From the cell containing the given text, extract its center point as (x, y) coordinate. 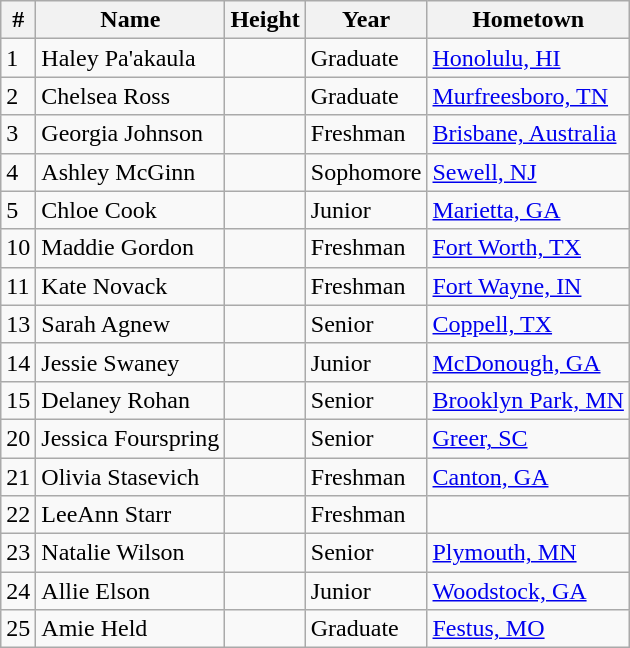
LeeAnn Starr (130, 515)
Year (366, 20)
Ashley McGinn (130, 172)
15 (18, 400)
1 (18, 58)
Fort Wayne, IN (528, 286)
22 (18, 515)
25 (18, 629)
Hometown (528, 20)
Sewell, NJ (528, 172)
Height (265, 20)
23 (18, 553)
3 (18, 134)
Jessie Swaney (130, 362)
2 (18, 96)
24 (18, 591)
Greer, SC (528, 438)
Haley Pa'akaula (130, 58)
# (18, 20)
20 (18, 438)
Name (130, 20)
Plymouth, MN (528, 553)
Olivia Stasevich (130, 477)
Honolulu, HI (528, 58)
Murfreesboro, TN (528, 96)
11 (18, 286)
5 (18, 210)
Brisbane, Australia (528, 134)
Allie Elson (130, 591)
Maddie Gordon (130, 248)
Woodstock, GA (528, 591)
Chelsea Ross (130, 96)
Chloe Cook (130, 210)
Marietta, GA (528, 210)
Festus, MO (528, 629)
Natalie Wilson (130, 553)
Coppell, TX (528, 324)
4 (18, 172)
Delaney Rohan (130, 400)
Sarah Agnew (130, 324)
Sophomore (366, 172)
McDonough, GA (528, 362)
Amie Held (130, 629)
14 (18, 362)
21 (18, 477)
10 (18, 248)
Canton, GA (528, 477)
13 (18, 324)
Kate Novack (130, 286)
Brooklyn Park, MN (528, 400)
Jessica Fourspring (130, 438)
Georgia Johnson (130, 134)
Fort Worth, TX (528, 248)
